Pinpoint the cell where the given text exists, returning its (X, Y) midpoint coordinate. 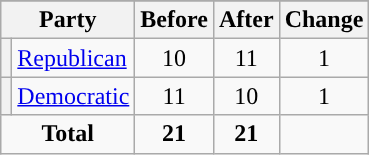
Change (324, 20)
After (246, 20)
Republican (74, 58)
Party (68, 20)
Democratic (74, 96)
Before (174, 20)
Total (68, 134)
